Determine the (X, Y) coordinate at the center of the cell enclosing the given text.  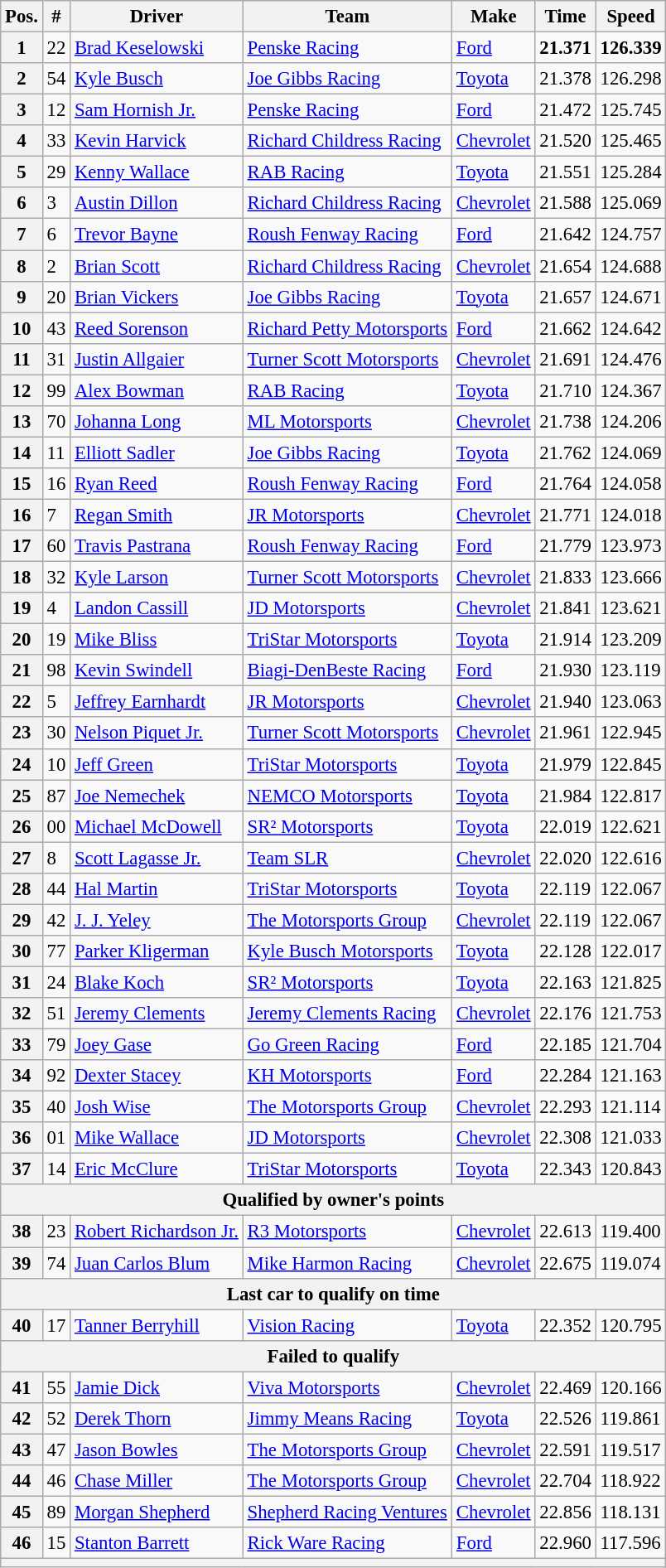
22.176 (565, 1014)
Jeffrey Earnhardt (157, 702)
21.961 (565, 733)
Johanna Long (157, 422)
125.745 (631, 110)
21.472 (565, 110)
121.704 (631, 1045)
Biagi-DenBeste Racing (347, 670)
01 (56, 1138)
21.588 (565, 203)
Landon Cassill (157, 608)
# (56, 17)
Go Green Racing (347, 1045)
122.845 (631, 764)
22.704 (565, 1481)
123.063 (631, 702)
22.469 (565, 1387)
Regan Smith (157, 515)
22.856 (565, 1512)
118.922 (631, 1481)
35 (22, 1107)
Brian Vickers (157, 297)
22.352 (565, 1325)
Driver (157, 17)
25 (22, 796)
22.960 (565, 1543)
37 (22, 1169)
36 (22, 1138)
21.642 (565, 235)
Jason Bowles (157, 1449)
Time (565, 17)
21.762 (565, 452)
125.069 (631, 203)
21.371 (565, 48)
60 (56, 546)
Mike Wallace (157, 1138)
J. J. Yeley (157, 920)
Kyle Busch Motorsports (347, 951)
9 (22, 297)
22.526 (565, 1419)
21.662 (565, 328)
Dexter Stacey (157, 1076)
Derek Thorn (157, 1419)
99 (56, 390)
124.642 (631, 328)
Kevin Harvick (157, 141)
Brian Scott (157, 266)
21.771 (565, 515)
Team SLR (347, 858)
Mike Harmon Racing (347, 1263)
21.691 (565, 359)
54 (56, 79)
18 (22, 578)
125.465 (631, 141)
Scott Lagasse Jr. (157, 858)
Joe Nemechek (157, 796)
22.163 (565, 982)
21.764 (565, 484)
21.984 (565, 796)
KH Motorsports (347, 1076)
Rick Ware Racing (347, 1543)
119.074 (631, 1263)
124.688 (631, 266)
21.551 (565, 172)
Michael McDowell (157, 826)
121.114 (631, 1107)
22.128 (565, 951)
Kyle Busch (157, 79)
22.613 (565, 1232)
87 (56, 796)
Reed Sorenson (157, 328)
21.930 (565, 670)
Jeremy Clements Racing (347, 1014)
38 (22, 1232)
21.654 (565, 266)
Make (494, 17)
Kenny Wallace (157, 172)
124.058 (631, 484)
Josh Wise (157, 1107)
22.284 (565, 1076)
117.596 (631, 1543)
77 (56, 951)
Trevor Bayne (157, 235)
Alex Bowman (157, 390)
Failed to qualify (333, 1356)
13 (22, 422)
Nelson Piquet Jr. (157, 733)
Kyle Larson (157, 578)
R3 Motorsports (347, 1232)
123.119 (631, 670)
121.163 (631, 1076)
39 (22, 1263)
119.861 (631, 1419)
Jeff Green (157, 764)
92 (56, 1076)
121.033 (631, 1138)
125.284 (631, 172)
124.018 (631, 515)
123.209 (631, 640)
Brad Keselowski (157, 48)
118.131 (631, 1512)
124.476 (631, 359)
28 (22, 889)
122.621 (631, 826)
Ryan Reed (157, 484)
122.817 (631, 796)
124.069 (631, 452)
Tanner Berryhill (157, 1325)
21.841 (565, 608)
Jimmy Means Racing (347, 1419)
121.825 (631, 982)
26 (22, 826)
Jeremy Clements (157, 1014)
Eric McClure (157, 1169)
Parker Kligerman (157, 951)
124.671 (631, 297)
47 (56, 1449)
Travis Pastrana (157, 546)
Juan Carlos Blum (157, 1263)
Chase Miller (157, 1481)
74 (56, 1263)
Mike Bliss (157, 640)
Qualified by owner's points (333, 1201)
Hal Martin (157, 889)
Robert Richardson Jr. (157, 1232)
Morgan Shepherd (157, 1512)
70 (56, 422)
Austin Dillon (157, 203)
126.298 (631, 79)
21.914 (565, 640)
Team (347, 17)
98 (56, 670)
126.339 (631, 48)
Last car to qualify on time (333, 1294)
27 (22, 858)
Sam Hornish Jr. (157, 110)
21 (22, 670)
22.591 (565, 1449)
Elliott Sadler (157, 452)
22.343 (565, 1169)
21.657 (565, 297)
123.666 (631, 578)
22.293 (565, 1107)
Blake Koch (157, 982)
Speed (631, 17)
119.517 (631, 1449)
79 (56, 1045)
89 (56, 1512)
21.833 (565, 578)
124.206 (631, 422)
00 (56, 826)
Pos. (22, 17)
34 (22, 1076)
21.738 (565, 422)
21.710 (565, 390)
22.675 (565, 1263)
Shepherd Racing Ventures (347, 1512)
Joey Gase (157, 1045)
21.979 (565, 764)
Kevin Swindell (157, 670)
21.520 (565, 141)
21.378 (565, 79)
122.945 (631, 733)
120.843 (631, 1169)
45 (22, 1512)
124.757 (631, 235)
Richard Petty Motorsports (347, 328)
120.166 (631, 1387)
22.019 (565, 826)
22.308 (565, 1138)
119.400 (631, 1232)
22.020 (565, 858)
51 (56, 1014)
21.779 (565, 546)
120.795 (631, 1325)
122.616 (631, 858)
121.753 (631, 1014)
Viva Motorsports (347, 1387)
NEMCO Motorsports (347, 796)
122.017 (631, 951)
21.940 (565, 702)
55 (56, 1387)
Jamie Dick (157, 1387)
ML Motorsports (347, 422)
Vision Racing (347, 1325)
52 (56, 1419)
41 (22, 1387)
124.367 (631, 390)
123.621 (631, 608)
Stanton Barrett (157, 1543)
Justin Allgaier (157, 359)
1 (22, 48)
123.973 (631, 546)
22.185 (565, 1045)
